Determine the (X, Y) coordinate at the center of the cell enclosing the given text.  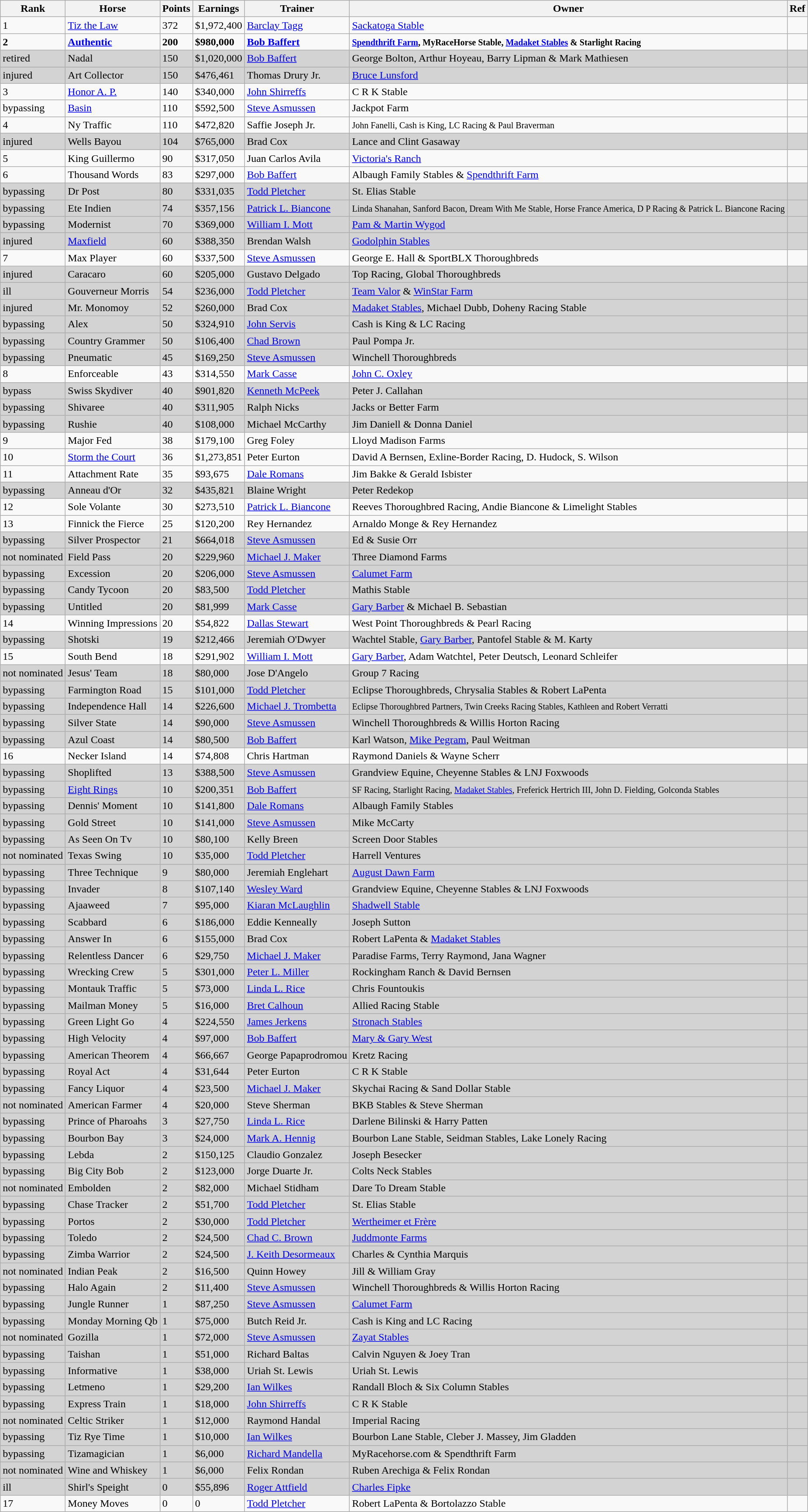
$16,500 (218, 1271)
Cash is King and LC Racing (568, 1321)
$273,510 (218, 507)
Wrecking Crew (113, 972)
$90,000 (218, 723)
Shirl's Speight (113, 1487)
American Farmer (113, 1105)
$35,000 (218, 856)
$291,902 (218, 656)
Enforceable (113, 374)
Celtic Striker (113, 1420)
Azul Coast (113, 740)
High Velocity (113, 1039)
Spendthrift Farm, MyRaceHorse Stable, Madaket Stables & Starlight Racing (568, 42)
Winchell Thoroughbreds (568, 357)
$206,000 (218, 573)
Team Valor & WinStar Farm (568, 291)
Charles & Cynthia Marquis (568, 1254)
Indian Peak (113, 1271)
SF Racing, Starlight Racing, Madaket Stables, Freferick Hertrich III, John D. Fielding, Golconda Stables (568, 789)
$80,100 (218, 839)
John Fanelli, Cash is King, LC Racing & Paul Braverman (568, 125)
George E. Hall & SportBLX Thoroughbreds (568, 258)
Tiz the Law (113, 25)
Texas Swing (113, 856)
11 (33, 473)
Albaugh Family Stables & Spendthrift Farm (568, 175)
Albaugh Family Stables (568, 806)
Dennis' Moment (113, 806)
Letmeno (113, 1387)
Jim Bakke & Gerald Isbister (568, 473)
retired (33, 58)
Steve Sherman (297, 1105)
$23,500 (218, 1088)
Quinn Howey (297, 1271)
Arnaldo Monge & Rey Hernandez (568, 524)
45 (176, 357)
Winning Impressions (113, 623)
Portos (113, 1221)
$16,000 (218, 1005)
Eight Rings (113, 789)
Stronach Stables (568, 1022)
70 (176, 225)
Storm the Court (113, 457)
$82,000 (218, 1188)
Rey Hernandez (297, 524)
Gary Barber, Adam Watchtel, Peter Deutsch, Leonard Schleifer (568, 656)
Jungle Runner (113, 1304)
Shadwell Stable (568, 905)
Taishan (113, 1354)
Lloyd Madison Farms (568, 440)
Rushie (113, 424)
Eclipse Thoroughbred Partners, Twin Creeks Racing Stables, Kathleen and Robert Verratti (568, 706)
Jim Daniell & Donna Daniel (568, 424)
Gouverneur Morris (113, 291)
Jeremiah Englehart (297, 872)
Eclipse Thoroughbreds, Chrysalia Stables & Robert LaPenta (568, 689)
Informative (113, 1371)
Horse (113, 9)
$311,905 (218, 407)
$55,896 (218, 1487)
Excession (113, 573)
16 (33, 756)
Farmington Road (113, 689)
Kiaran McLaughlin (297, 905)
Pneumatic (113, 357)
Wine and Whiskey (113, 1470)
$200,351 (218, 789)
Gold Street (113, 823)
Three Technique (113, 872)
36 (176, 457)
Relentless Dancer (113, 955)
Ed & Susie Orr (568, 540)
Wertheimer et Frère (568, 1221)
David A Bernsen, Exline-Border Racing, D. Hudock, S. Wilson (568, 457)
$38,000 (218, 1371)
Trainer (297, 9)
Three Diamond Farms (568, 557)
25 (176, 524)
Gozilla (113, 1337)
Raymond Handal (297, 1420)
$664,018 (218, 540)
$106,400 (218, 341)
As Seen On Tv (113, 839)
Bret Calhoun (297, 1005)
Silver Prospector (113, 540)
Honor A. P. (113, 92)
$224,550 (218, 1022)
$331,035 (218, 191)
Attachment Rate (113, 473)
Mathis Stable (568, 590)
$123,000 (218, 1171)
$592,500 (218, 108)
Godolphin Stables (568, 241)
$51,700 (218, 1204)
Eddie Kenneally (297, 922)
Basin (113, 108)
Modernist (113, 225)
$301,000 (218, 972)
Kelly Breen (297, 839)
54 (176, 291)
Barclay Tagg (297, 25)
Money Moves (113, 1503)
$20,000 (218, 1105)
$476,461 (218, 75)
$107,140 (218, 889)
$337,500 (218, 258)
Thomas Drury Jr. (297, 75)
Kenneth McPeek (297, 391)
Calvin Nguyen & Joey Tran (568, 1354)
Karl Watson, Mike Pegram, Paul Weitman (568, 740)
$95,000 (218, 905)
MyRacehorse.com & Spendthrift Farm (568, 1454)
Victoria's Ranch (568, 158)
Zayat Stables (568, 1337)
$11,400 (218, 1288)
$87,250 (218, 1304)
Gary Barber & Michael B. Sebastian (568, 607)
$66,667 (218, 1055)
Charles Fipke (568, 1487)
$54,822 (218, 623)
43 (176, 374)
372 (176, 25)
Untitled (113, 607)
Art Collector (113, 75)
$1,020,000 (218, 58)
$75,000 (218, 1321)
$226,600 (218, 706)
George Bolton, Arthur Hoyeau, Barry Lipman & Mark Mathiesen (568, 58)
Invader (113, 889)
West Point Thoroughbreds & Pearl Racing (568, 623)
$205,000 (218, 274)
Paul Pompa Jr. (568, 341)
$324,910 (218, 324)
$24,000 (218, 1138)
$472,820 (218, 125)
$1,972,400 (218, 25)
King Guillermo (113, 158)
Peter Redekop (568, 490)
$388,500 (218, 773)
$141,800 (218, 806)
Anneau d'Or (113, 490)
Joseph Besecker (568, 1155)
Skychai Racing & Sand Dollar Stable (568, 1088)
Paradise Farms, Terry Raymond, Jana Wagner (568, 955)
Gustavo Delgado (297, 274)
Sole Volante (113, 507)
17 (33, 1503)
$236,000 (218, 291)
Big City Bob (113, 1171)
$314,550 (218, 374)
$388,350 (218, 241)
$31,644 (218, 1072)
$83,500 (218, 590)
Pam & Martin Wygod (568, 225)
Scabbard (113, 922)
Felix Rondan (297, 1470)
Sackatoga Stable (568, 25)
Butch Reid Jr. (297, 1321)
$1,273,851 (218, 457)
35 (176, 473)
Bourbon Lane Stable, Seidman Stables, Lake Lonely Racing (568, 1138)
Michael McCarthy (297, 424)
Embolden (113, 1188)
19 (176, 640)
$179,100 (218, 440)
$30,000 (218, 1221)
Jackpot Farm (568, 108)
Lance and Clint Gasaway (568, 141)
Mary & Gary West (568, 1039)
Green Light Go (113, 1022)
$186,000 (218, 922)
Earnings (218, 9)
Royal Act (113, 1072)
Halo Again (113, 1288)
Points (176, 9)
200 (176, 42)
Richard Baltas (297, 1354)
Robert LaPenta & Bortolazzo Stable (568, 1503)
Shotski (113, 640)
Montauk Traffic (113, 988)
21 (176, 540)
$80,500 (218, 740)
Mike McCarty (568, 823)
$150,125 (218, 1155)
Randall Bloch & Six Column Stables (568, 1387)
John Servis (297, 324)
J. Keith Desormeaux (297, 1254)
$108,000 (218, 424)
$29,750 (218, 955)
Bourbon Lane Stable, Cleber J. Massey, Jim Gladden (568, 1437)
Swiss Skydiver (113, 391)
80 (176, 191)
Ny Traffic (113, 125)
$369,000 (218, 225)
Fancy Liquor (113, 1088)
Dr Post (113, 191)
Independence Hall (113, 706)
$18,000 (218, 1404)
Max Player (113, 258)
Chad Brown (297, 341)
74 (176, 208)
$435,821 (218, 490)
Rank (33, 9)
$73,000 (218, 988)
Dare To Dream Stable (568, 1188)
Monday Morning Qb (113, 1321)
Ete Indien (113, 208)
$297,000 (218, 175)
Chad C. Brown (297, 1238)
Field Pass (113, 557)
Greg Foley (297, 440)
104 (176, 141)
$81,999 (218, 607)
38 (176, 440)
140 (176, 92)
Reeves Thoroughbred Racing, Andie Biancone & Limelight Stables (568, 507)
Jeremiah O'Dwyer (297, 640)
Finnick the Fierce (113, 524)
Wesley Ward (297, 889)
Zimba Warrior (113, 1254)
83 (176, 175)
$260,000 (218, 308)
$12,000 (218, 1420)
Blaine Wright (297, 490)
Thousand Words (113, 175)
Group 7 Racing (568, 673)
Roger Attfield (297, 1487)
Wachtel Stable, Gary Barber, Pantofel Stable & M. Karty (568, 640)
$27,750 (218, 1121)
52 (176, 308)
George Papaprodromou (297, 1055)
Juan Carlos Avila (297, 158)
$765,000 (218, 141)
Tiz Rye Time (113, 1437)
$340,000 (218, 92)
$212,466 (218, 640)
Jorge Duarte Jr. (297, 1171)
Caracaro (113, 274)
12 (33, 507)
32 (176, 490)
Chase Tracker (113, 1204)
Cash is King & LC Racing (568, 324)
Mr. Monomoy (113, 308)
Bourbon Bay (113, 1138)
Allied Racing Stable (568, 1005)
$51,000 (218, 1354)
Jose D'Angelo (297, 673)
Alex (113, 324)
$101,000 (218, 689)
Country Grammer (113, 341)
Shoplifted (113, 773)
Owner (568, 9)
Rockingham Ranch & David Bernsen (568, 972)
Chris Hartman (297, 756)
Nadal (113, 58)
Harrell Ventures (568, 856)
Brendan Walsh (297, 241)
John C. Oxley (568, 374)
Robert LaPenta & Madaket Stables (568, 939)
Major Fed (113, 440)
$72,000 (218, 1337)
Mailman Money (113, 1005)
Jesus' Team (113, 673)
Toledo (113, 1238)
$141,000 (218, 823)
$901,820 (218, 391)
Linda Shanahan, Sanford Bacon, Dream With Me Stable, Horse France America, D P Racing & Patrick L. Biancone Racing (568, 208)
Wells Bayou (113, 141)
$97,000 (218, 1039)
Top Racing, Global Thoroughbreds (568, 274)
$29,200 (218, 1387)
Screen Door Stables (568, 839)
Michael J. Trombetta (297, 706)
$10,000 (218, 1437)
Jill & William Gray (568, 1271)
Maxfield (113, 241)
$74,808 (218, 756)
Jacks or Better Farm (568, 407)
Answer In (113, 939)
$120,200 (218, 524)
Bruce Lunsford (568, 75)
Peter J. Callahan (568, 391)
Tizamagician (113, 1454)
Peter L. Miller (297, 972)
Lebda (113, 1155)
Shivaree (113, 407)
August Dawn Farm (568, 872)
Darlene Bilinski & Harry Patten (568, 1121)
Ralph Nicks (297, 407)
Imperial Racing (568, 1420)
South Bend (113, 656)
Dallas Stewart (297, 623)
Kretz Racing (568, 1055)
$155,000 (218, 939)
Colts Neck Stables (568, 1171)
Ruben Arechiga & Felix Rondan (568, 1470)
Richard Mandella (297, 1454)
Saffie Joseph Jr. (297, 125)
Claudio Gonzalez (297, 1155)
Joseph Sutton (568, 922)
$317,050 (218, 158)
$357,156 (218, 208)
Silver State (113, 723)
American Theorem (113, 1055)
$980,000 (218, 42)
Express Train (113, 1404)
Juddmonte Farms (568, 1238)
30 (176, 507)
Authentic (113, 42)
Ajaaweed (113, 905)
Raymond Daniels & Wayne Scherr (568, 756)
Candy Tycoon (113, 590)
bypass (33, 391)
$229,960 (218, 557)
James Jerkens (297, 1022)
Necker Island (113, 756)
$93,675 (218, 473)
Madaket Stables, Michael Dubb, Doheny Racing Stable (568, 308)
BKB Stables & Steve Sherman (568, 1105)
Ref (797, 9)
$169,250 (218, 357)
Prince of Pharoahs (113, 1121)
90 (176, 158)
Mark A. Hennig (297, 1138)
Michael Stidham (297, 1188)
Chris Fountoukis (568, 988)
